Determine the [x, y] coordinate at the center of the cell enclosing the given text.  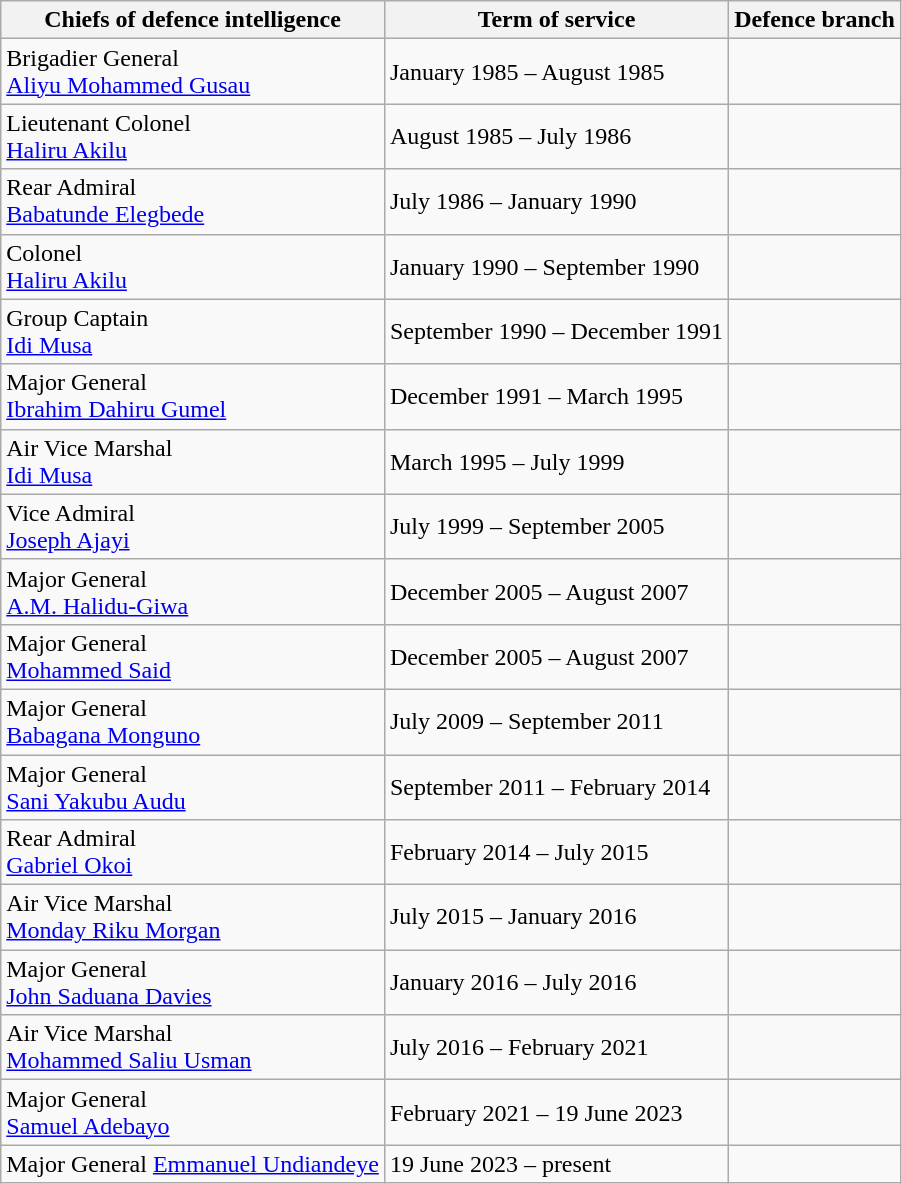
Lieutenant ColonelHaliru Akilu [193, 136]
March 1995 – July 1999 [556, 462]
Major General Emmanuel Undiandeye [193, 1164]
Chiefs of defence intelligence [193, 20]
July 2016 – February 2021 [556, 1048]
August 1985 – July 1986 [556, 136]
December 1991 – March 1995 [556, 396]
Air Vice MarshalMohammed Saliu Usman [193, 1048]
January 1990 – September 1990 [556, 266]
ColonelHaliru Akilu [193, 266]
September 1990 – December 1991 [556, 332]
January 2016 – July 2016 [556, 982]
July 2009 – September 2011 [556, 722]
Major GeneralIbrahim Dahiru Gumel [193, 396]
Defence branch [815, 20]
Major GeneralSani Yakubu Audu [193, 786]
Air Vice MarshalIdi Musa [193, 462]
Major GeneralJohn Saduana Davies [193, 982]
February 2021 – 19 June 2023 [556, 1112]
Rear AdmiralGabriel Okoi [193, 852]
Major GeneralBabagana Monguno [193, 722]
Major GeneralMohammed Said [193, 656]
Term of service [556, 20]
Air Vice MarshalMonday Riku Morgan [193, 918]
Vice AdmiralJoseph Ajayi [193, 526]
September 2011 – February 2014 [556, 786]
July 1986 – January 1990 [556, 202]
19 June 2023 – present [556, 1164]
Brigadier GeneralAliyu Mohammed Gusau [193, 72]
Rear AdmiralBabatunde Elegbede [193, 202]
July 2015 – January 2016 [556, 918]
February 2014 – July 2015 [556, 852]
Major GeneralA.M. Halidu-Giwa [193, 592]
July 1999 – September 2005 [556, 526]
January 1985 – August 1985 [556, 72]
Major GeneralSamuel Adebayo [193, 1112]
Group CaptainIdi Musa [193, 332]
